From the cell containing the given text, extract its center point as [x, y] coordinate. 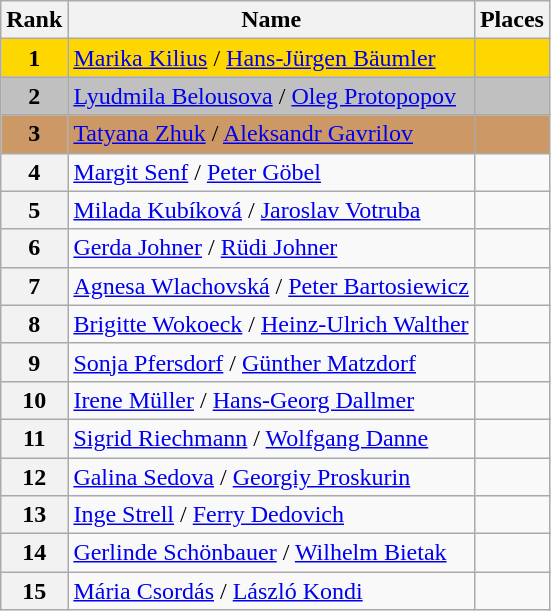
9 [34, 362]
Gerlinde Schönbauer / Wilhelm Bietak [272, 553]
8 [34, 324]
Agnesa Wlachovská / Peter Bartosiewicz [272, 286]
13 [34, 515]
Sonja Pfersdorf / Günther Matzdorf [272, 362]
15 [34, 591]
Gerda Johner / Rüdi Johner [272, 248]
11 [34, 438]
6 [34, 248]
4 [34, 172]
Mária Csordás / László Kondi [272, 591]
5 [34, 210]
10 [34, 400]
Brigitte Wokoeck / Heinz-Ulrich Walther [272, 324]
2 [34, 96]
7 [34, 286]
Galina Sedova / Georgiy Proskurin [272, 477]
Lyudmila Belousova / Oleg Protopopov [272, 96]
12 [34, 477]
Rank [34, 20]
Milada Kubíková / Jaroslav Votruba [272, 210]
Irene Müller / Hans-Georg Dallmer [272, 400]
Name [272, 20]
Margit Senf / Peter Göbel [272, 172]
1 [34, 58]
Sigrid Riechmann / Wolfgang Danne [272, 438]
Marika Kilius / Hans-Jürgen Bäumler [272, 58]
Inge Strell / Ferry Dedovich [272, 515]
Places [512, 20]
14 [34, 553]
Tatyana Zhuk / Aleksandr Gavrilov [272, 134]
3 [34, 134]
